From the cell containing the given text, extract its center point as [X, Y] coordinate. 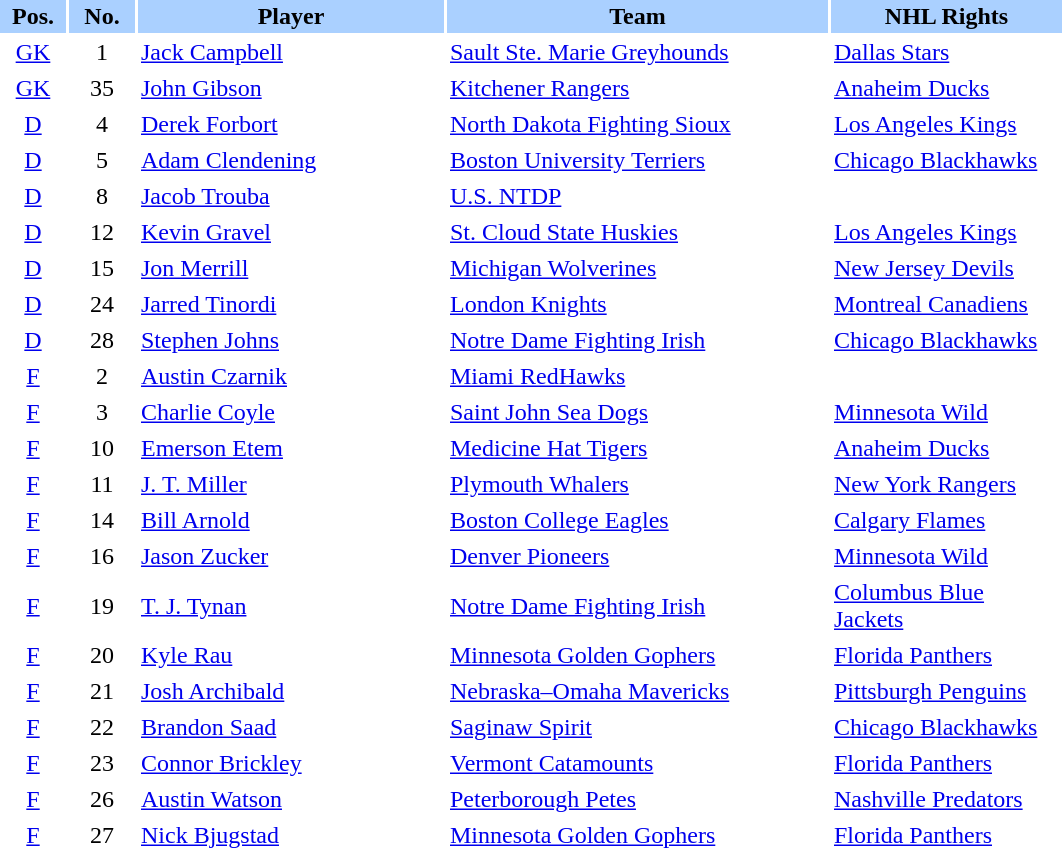
Medicine Hat Tigers [638, 448]
23 [102, 764]
11 [102, 484]
Columbus Blue Jackets [946, 606]
Montreal Canadiens [946, 304]
Emerson Etem [291, 448]
16 [102, 556]
14 [102, 520]
26 [102, 800]
10 [102, 448]
28 [102, 340]
Jarred Tinordi [291, 304]
Denver Pioneers [638, 556]
Derek Forbort [291, 124]
John Gibson [291, 88]
21 [102, 692]
Pittsburgh Penguins [946, 692]
Saint John Sea Dogs [638, 412]
5 [102, 160]
Jacob Trouba [291, 196]
Michigan Wolverines [638, 268]
2 [102, 376]
Brandon Saad [291, 728]
St. Cloud State Huskies [638, 232]
Team [638, 16]
12 [102, 232]
35 [102, 88]
Connor Brickley [291, 764]
Adam Clendening [291, 160]
Sault Ste. Marie Greyhounds [638, 52]
J. T. Miller [291, 484]
Josh Archibald [291, 692]
20 [102, 656]
Miami RedHawks [638, 376]
No. [102, 16]
Jon Merrill [291, 268]
1 [102, 52]
T. J. Tynan [291, 606]
Boston University Terriers [638, 160]
8 [102, 196]
London Knights [638, 304]
North Dakota Fighting Sioux [638, 124]
3 [102, 412]
Minnesota Golden Gophers [638, 656]
Saginaw Spirit [638, 728]
Plymouth Whalers [638, 484]
New Jersey Devils [946, 268]
Vermont Catamounts [638, 764]
NHL Rights [946, 16]
Nebraska–Omaha Mavericks [638, 692]
4 [102, 124]
Boston College Eagles [638, 520]
Bill Arnold [291, 520]
Pos. [33, 16]
Jack Campbell [291, 52]
Kyle Rau [291, 656]
Kevin Gravel [291, 232]
Player [291, 16]
22 [102, 728]
Austin Czarnik [291, 376]
Peterborough Petes [638, 800]
Jason Zucker [291, 556]
24 [102, 304]
Calgary Flames [946, 520]
Charlie Coyle [291, 412]
New York Rangers [946, 484]
19 [102, 606]
Stephen Johns [291, 340]
U.S. NTDP [638, 196]
Dallas Stars [946, 52]
Kitchener Rangers [638, 88]
Austin Watson [291, 800]
Nashville Predators [946, 800]
15 [102, 268]
